Locate the cell with the specified text and output its [x, y] center coordinate. 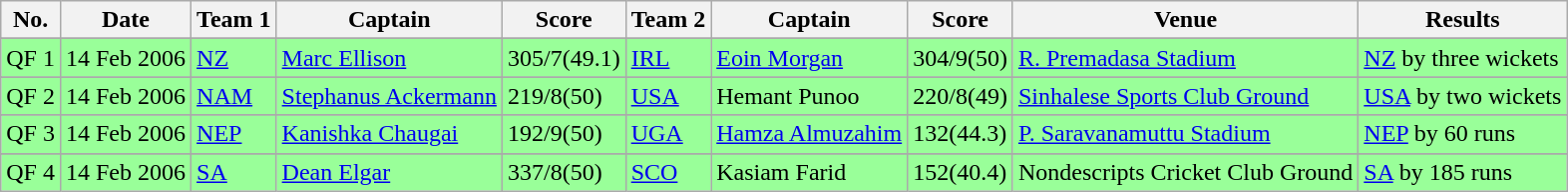
NAM [234, 96]
R. Premadasa Stadium [1185, 58]
Results [1462, 20]
Hemant Punoo [810, 96]
Marc Ellison [389, 58]
Kasiam Farid [810, 172]
Date [126, 20]
NZ by three wickets [1462, 58]
QF 3 [31, 134]
QF 1 [31, 58]
219/8(50) [564, 96]
132(44.3) [961, 134]
QF 4 [31, 172]
304/9(50) [961, 58]
Stephanus Ackermann [389, 96]
Team 2 [668, 20]
SA by 185 runs [1462, 172]
NEP [234, 134]
Kanishka Chaugai [389, 134]
Nondescripts Cricket Club Ground [1185, 172]
Venue [1185, 20]
UGA [668, 134]
QF 2 [31, 96]
SA [234, 172]
337/8(50) [564, 172]
Team 1 [234, 20]
152(40.4) [961, 172]
Dean Elgar [389, 172]
220/8(49) [961, 96]
P. Saravanamuttu Stadium [1185, 134]
192/9(50) [564, 134]
No. [31, 20]
Hamza Almuzahim [810, 134]
USA by two wickets [1462, 96]
SCO [668, 172]
305/7(49.1) [564, 58]
USA [668, 96]
NZ [234, 58]
Sinhalese Sports Club Ground [1185, 96]
NEP by 60 runs [1462, 134]
IRL [668, 58]
Eoin Morgan [810, 58]
